Extract the [x, y] coordinate from the center of the cell holding the provided text.  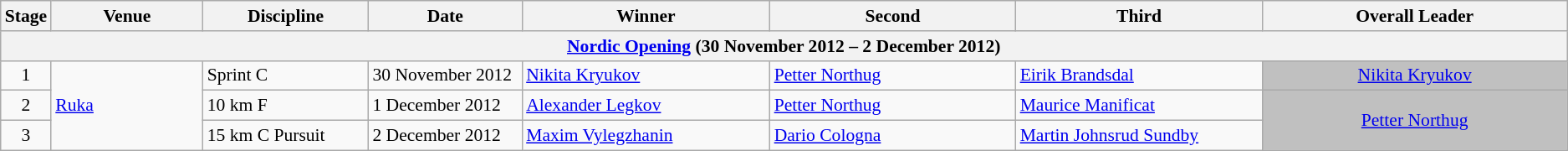
Maurice Manificat [1139, 106]
Ruka [127, 106]
Date [445, 16]
Second [893, 16]
Venue [127, 16]
3 [26, 136]
Overall Leader [1415, 16]
Discipline [286, 16]
Martin Johnsrud Sundby [1139, 136]
Stage [26, 16]
Dario Cologna [893, 136]
Nordic Opening (30 November 2012 – 2 December 2012) [784, 46]
10 km F [286, 106]
Alexander Legkov [646, 106]
1 December 2012 [445, 106]
Sprint C [286, 75]
Maxim Vylegzhanin [646, 136]
Eirik Brandsdal [1139, 75]
1 [26, 75]
30 November 2012 [445, 75]
2 December 2012 [445, 136]
2 [26, 106]
Winner [646, 16]
Third [1139, 16]
15 km C Pursuit [286, 136]
